Scan for the cell matching the given text and deliver its (x, y) coordinate at center. 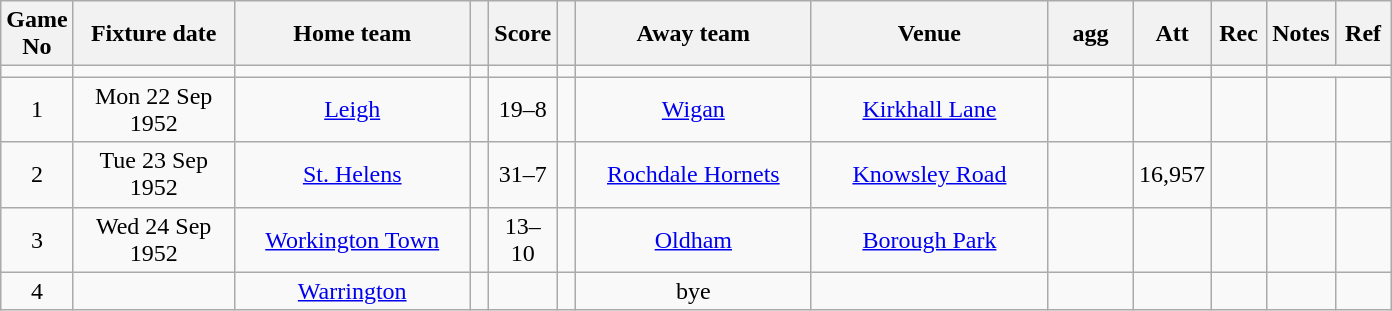
Leigh (352, 110)
Att (1172, 34)
Away team (693, 34)
Knowsley Road (929, 174)
1 (37, 110)
13–10 (523, 240)
Workington Town (352, 240)
Oldham (693, 240)
31–7 (523, 174)
2 (37, 174)
Rec (1239, 34)
Wed 24 Sep 1952 (154, 240)
4 (37, 291)
Kirkhall Lane (929, 110)
St. Helens (352, 174)
Mon 22 Sep 1952 (154, 110)
Notes (1301, 34)
3 (37, 240)
Venue (929, 34)
Ref (1363, 34)
Wigan (693, 110)
Score (523, 34)
Borough Park (929, 240)
Rochdale Hornets (693, 174)
Tue 23 Sep 1952 (154, 174)
16,957 (1172, 174)
Warrington (352, 291)
bye (693, 291)
Home team (352, 34)
Fixture date (154, 34)
agg (1090, 34)
19–8 (523, 110)
Game No (37, 34)
